From the cell containing the given text, extract its center point as (X, Y) coordinate. 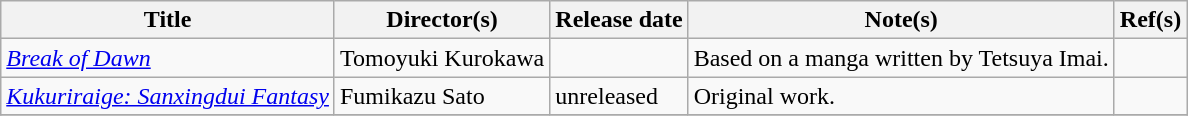
unreleased (619, 96)
Ref(s) (1150, 20)
Fumikazu Sato (442, 96)
Title (168, 20)
Break of Dawn (168, 58)
Note(s) (901, 20)
Release date (619, 20)
Original work. (901, 96)
Director(s) (442, 20)
Tomoyuki Kurokawa (442, 58)
Based on a manga written by Tetsuya Imai. (901, 58)
Kukuriraige: Sanxingdui Fantasy (168, 96)
